Search for the cell housing the specified text and yield its (X, Y) center coordinate. 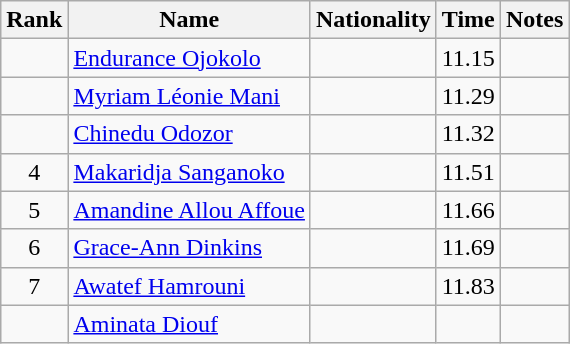
11.66 (468, 210)
Rank (34, 20)
Awatef Hamrouni (190, 286)
Aminata Diouf (190, 324)
11.69 (468, 248)
11.29 (468, 96)
Grace-Ann Dinkins (190, 248)
Myriam Léonie Mani (190, 96)
7 (34, 286)
Chinedu Odozor (190, 134)
Endurance Ojokolo (190, 58)
Makaridja Sanganoko (190, 172)
Nationality (373, 20)
Time (468, 20)
Notes (534, 20)
6 (34, 248)
4 (34, 172)
11.32 (468, 134)
Amandine Allou Affoue (190, 210)
11.83 (468, 286)
11.15 (468, 58)
11.51 (468, 172)
5 (34, 210)
Name (190, 20)
